Return the (x, y) coordinate for the center point of the cell that contains the specified text.  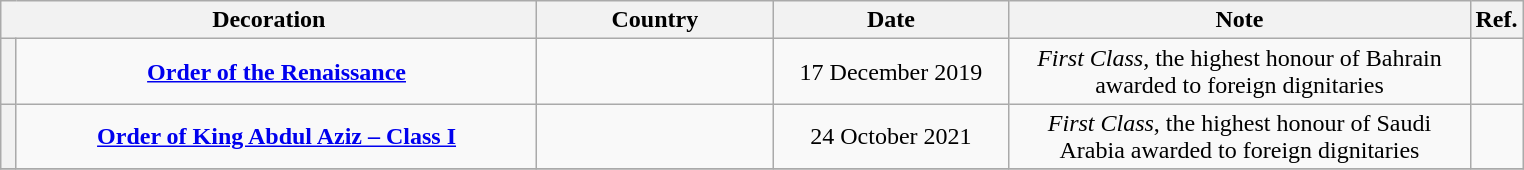
17 December 2019 (891, 72)
Country (655, 20)
Ref. (1496, 20)
First Class, the highest honour of Bahrain awarded to foreign dignitaries (1240, 72)
Note (1240, 20)
Date (891, 20)
Decoration (269, 20)
Order of the Renaissance (276, 72)
First Class, the highest honour of Saudi Arabia awarded to foreign dignitaries (1240, 136)
Order of King Abdul Aziz – Class I (276, 136)
24 October 2021 (891, 136)
